From the cell containing the given text, extract its center point as [X, Y] coordinate. 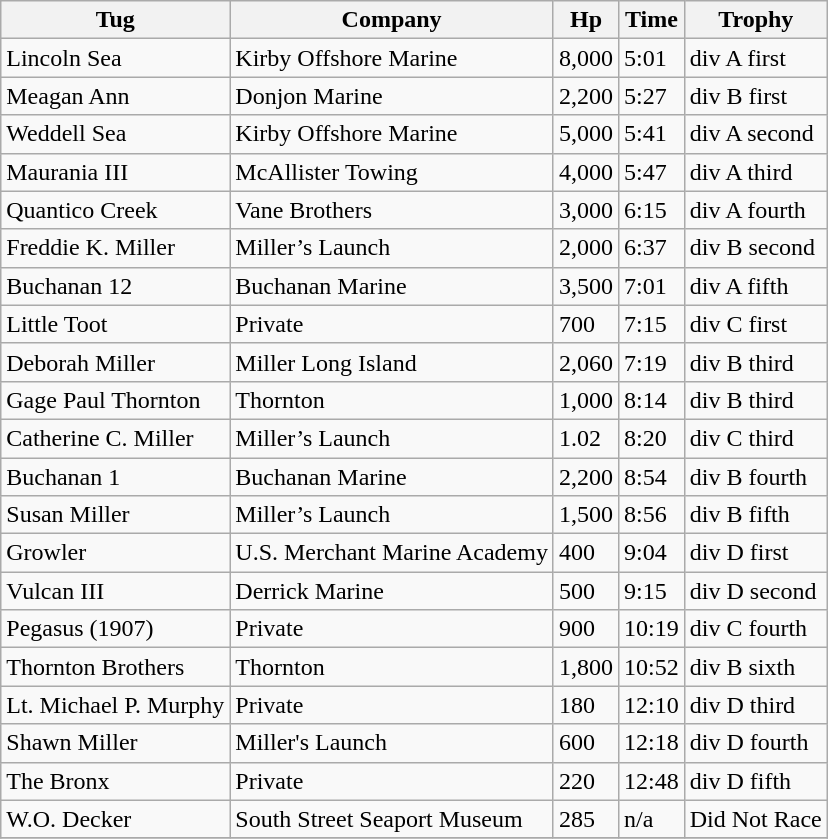
7:15 [652, 324]
McAllister Towing [392, 172]
The Bronx [116, 781]
div D first [756, 553]
n/a [652, 819]
div B sixth [756, 667]
U.S. Merchant Marine Academy [392, 553]
7:01 [652, 286]
Company [392, 20]
div B first [756, 96]
5:27 [652, 96]
div C fourth [756, 629]
Lt. Michael P. Murphy [116, 705]
div A fourth [756, 210]
div A third [756, 172]
180 [586, 705]
Gage Paul Thornton [116, 400]
8:14 [652, 400]
6:15 [652, 210]
400 [586, 553]
div D fourth [756, 743]
div C third [756, 438]
W.O. Decker [116, 819]
1,800 [586, 667]
Buchanan 12 [116, 286]
220 [586, 781]
5:01 [652, 58]
Little Toot [116, 324]
12:18 [652, 743]
Buchanan 1 [116, 477]
div A second [756, 134]
700 [586, 324]
9:04 [652, 553]
12:10 [652, 705]
10:52 [652, 667]
Shawn Miller [116, 743]
Tug [116, 20]
5,000 [586, 134]
Freddie K. Miller [116, 248]
6:37 [652, 248]
div D second [756, 591]
Hp [586, 20]
Time [652, 20]
1,000 [586, 400]
3,500 [586, 286]
Thornton Brothers [116, 667]
Derrick Marine [392, 591]
9:15 [652, 591]
Catherine C. Miller [116, 438]
2,060 [586, 362]
div B fourth [756, 477]
1.02 [586, 438]
900 [586, 629]
Trophy [756, 20]
7:19 [652, 362]
600 [586, 743]
Vulcan III [116, 591]
Quantico Creek [116, 210]
div C first [756, 324]
Susan Miller [116, 515]
5:41 [652, 134]
Deborah Miller [116, 362]
5:47 [652, 172]
div B fifth [756, 515]
8:56 [652, 515]
Maurania III [116, 172]
Growler [116, 553]
South Street Seaport Museum [392, 819]
Miller Long Island [392, 362]
div D fifth [756, 781]
Pegasus (1907) [116, 629]
10:19 [652, 629]
Donjon Marine [392, 96]
8:54 [652, 477]
Meagan Ann [116, 96]
4,000 [586, 172]
Weddell Sea [116, 134]
2,000 [586, 248]
8,000 [586, 58]
12:48 [652, 781]
3,000 [586, 210]
div A first [756, 58]
div A fifth [756, 286]
285 [586, 819]
div D third [756, 705]
8:20 [652, 438]
1,500 [586, 515]
div B second [756, 248]
Miller's Launch [392, 743]
Vane Brothers [392, 210]
500 [586, 591]
Did Not Race [756, 819]
Lincoln Sea [116, 58]
